From the cell containing the given text, extract its center point as [X, Y] coordinate. 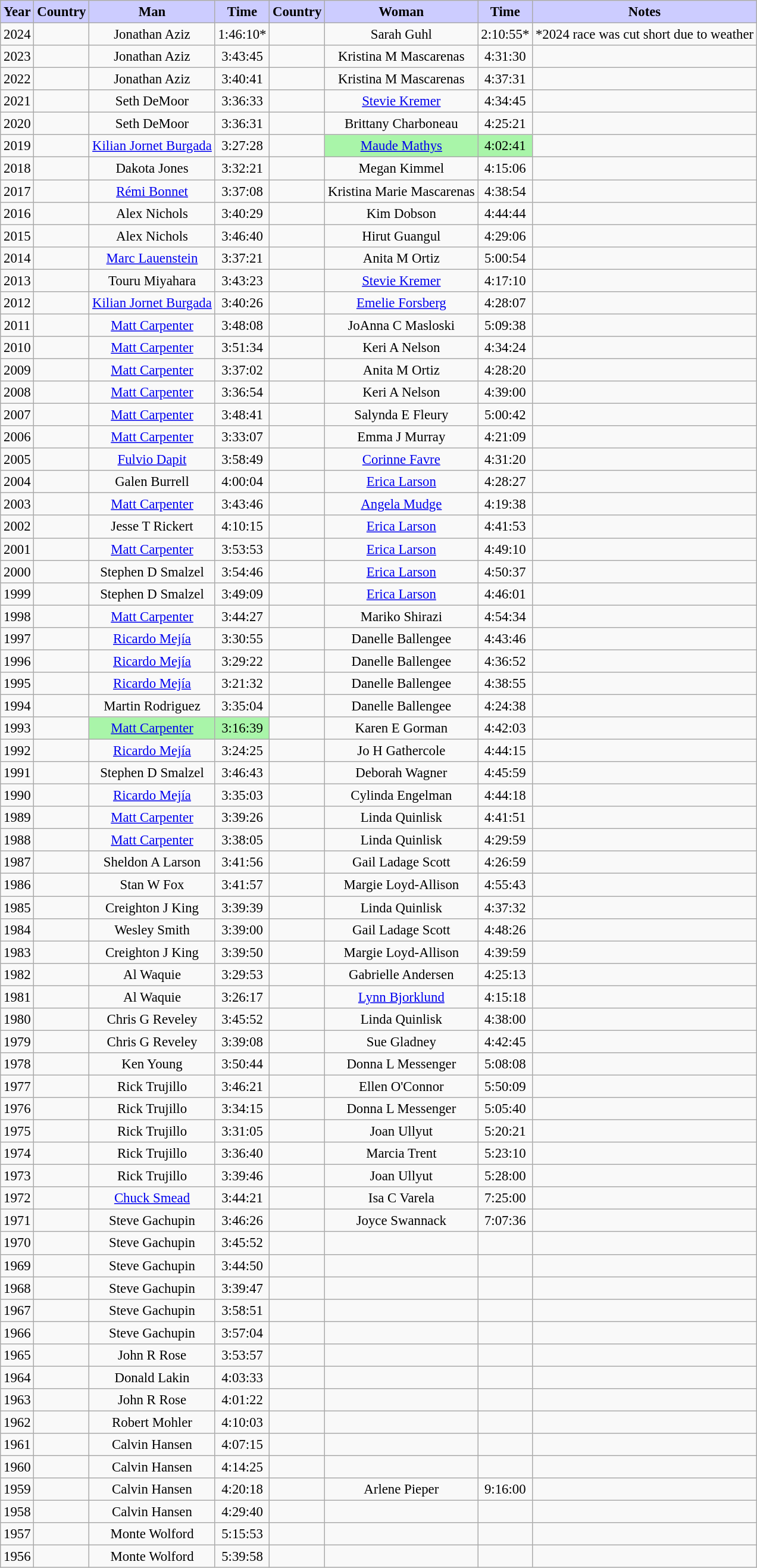
Emelie Forsberg [401, 303]
4:25:13 [505, 974]
1989 [17, 818]
3:34:15 [242, 1109]
5:39:58 [242, 1557]
Sheldon A Larson [152, 863]
3:39:50 [242, 952]
3:37:02 [242, 370]
1982 [17, 974]
4:39:00 [505, 392]
3:33:07 [242, 437]
*2024 race was cut short due to weather [645, 35]
4:17:10 [505, 280]
3:36:33 [242, 101]
2001 [17, 549]
3:31:05 [242, 1131]
3:29:22 [242, 661]
2008 [17, 392]
4:36:52 [505, 661]
3:35:04 [242, 706]
4:37:32 [505, 908]
3:43:45 [242, 57]
5:23:10 [505, 1154]
2007 [17, 415]
2010 [17, 348]
Woman [401, 12]
4:28:27 [505, 482]
1957 [17, 1534]
3:36:40 [242, 1154]
4:29:59 [505, 840]
3:44:27 [242, 616]
2005 [17, 460]
1959 [17, 1489]
Cylinda Engelman [401, 796]
3:40:29 [242, 213]
2012 [17, 303]
Martin Rodriguez [152, 706]
3:16:39 [242, 728]
Sue Gladney [401, 1042]
4:41:53 [505, 527]
1983 [17, 952]
1974 [17, 1154]
Fulvio Dapit [152, 460]
3:58:51 [242, 1310]
4:38:55 [505, 684]
2023 [17, 57]
4:01:22 [242, 1400]
4:15:06 [505, 169]
Jesse T Rickert [152, 527]
1998 [17, 616]
7:25:00 [505, 1198]
Gabrielle Andersen [401, 974]
2000 [17, 572]
5:00:54 [505, 258]
JoAnna C Masloski [401, 325]
Robert Mohler [152, 1422]
4:21:09 [505, 437]
3:35:03 [242, 796]
1973 [17, 1176]
3:48:41 [242, 415]
1963 [17, 1400]
4:44:44 [505, 213]
3:46:43 [242, 773]
Kristina Marie Mascarenas [401, 191]
4:20:18 [242, 1489]
4:10:03 [242, 1422]
3:36:54 [242, 392]
2002 [17, 527]
9:16:00 [505, 1489]
3:58:49 [242, 460]
4:26:59 [505, 863]
Angela Mudge [401, 504]
4:28:20 [505, 370]
1:46:10* [242, 35]
4:41:51 [505, 818]
3:44:21 [242, 1198]
3:40:26 [242, 303]
Maude Mathys [401, 146]
4:07:15 [242, 1445]
3:39:47 [242, 1288]
3:53:53 [242, 549]
3:38:05 [242, 840]
1975 [17, 1131]
3:54:46 [242, 572]
3:48:08 [242, 325]
Brittany Charboneau [401, 124]
4:03:33 [242, 1377]
Donald Lakin [152, 1377]
3:39:00 [242, 930]
3:46:40 [242, 236]
1987 [17, 863]
4:45:59 [505, 773]
3:50:44 [242, 1064]
5:20:21 [505, 1131]
1995 [17, 684]
Arlene Pieper [401, 1489]
4:10:15 [242, 527]
Wesley Smith [152, 930]
1988 [17, 840]
2009 [17, 370]
1971 [17, 1221]
1976 [17, 1109]
3:46:21 [242, 1086]
1956 [17, 1557]
3:53:57 [242, 1355]
3:30:55 [242, 639]
1977 [17, 1086]
1958 [17, 1512]
4:00:04 [242, 482]
4:34:24 [505, 348]
Marcia Trent [401, 1154]
3:29:53 [242, 974]
4:14:25 [242, 1467]
3:32:21 [242, 169]
1978 [17, 1064]
Chuck Smead [152, 1198]
3:21:32 [242, 684]
1960 [17, 1467]
1980 [17, 1020]
3:43:46 [242, 504]
1997 [17, 639]
Hirut Guangul [401, 236]
3:39:26 [242, 818]
3:39:46 [242, 1176]
4:02:41 [505, 146]
4:29:40 [242, 1512]
4:39:59 [505, 952]
5:50:09 [505, 1086]
Stan W Fox [152, 885]
Year [17, 12]
5:09:38 [505, 325]
Emma J Murray [401, 437]
2014 [17, 258]
Karen E Gorman [401, 728]
3:43:23 [242, 280]
4:28:07 [505, 303]
1961 [17, 1445]
Corinne Favre [401, 460]
1969 [17, 1265]
Ken Young [152, 1064]
1962 [17, 1422]
Mariko Shirazi [401, 616]
Man [152, 12]
3:49:09 [242, 594]
4:46:01 [505, 594]
1970 [17, 1243]
4:31:20 [505, 460]
4:44:15 [505, 751]
2004 [17, 482]
4:50:37 [505, 572]
4:54:34 [505, 616]
2019 [17, 146]
3:57:04 [242, 1333]
4:34:45 [505, 101]
2020 [17, 124]
2:10:55* [505, 35]
1984 [17, 930]
4:44:18 [505, 796]
4:19:38 [505, 504]
1999 [17, 594]
Touru Miyahara [152, 280]
3:44:50 [242, 1265]
3:51:34 [242, 348]
Kim Dobson [401, 213]
5:15:53 [242, 1534]
1979 [17, 1042]
4:24:38 [505, 706]
2013 [17, 280]
Dakota Jones [152, 169]
1996 [17, 661]
Lynn Bjorklund [401, 997]
5:00:42 [505, 415]
5:08:08 [505, 1064]
4:55:43 [505, 885]
1968 [17, 1288]
4:42:45 [505, 1042]
2022 [17, 79]
3:37:21 [242, 258]
2011 [17, 325]
2006 [17, 437]
4:49:10 [505, 549]
Galen Burrell [152, 482]
1967 [17, 1310]
4:25:21 [505, 124]
2015 [17, 236]
3:41:57 [242, 885]
1972 [17, 1198]
4:43:46 [505, 639]
1965 [17, 1355]
Joyce Swannack [401, 1221]
3:37:08 [242, 191]
2024 [17, 35]
Megan Kimmel [401, 169]
1966 [17, 1333]
4:29:06 [505, 236]
5:28:00 [505, 1176]
1991 [17, 773]
3:39:39 [242, 908]
Jo H Gathercole [401, 751]
7:07:36 [505, 1221]
1992 [17, 751]
Salynda E Fleury [401, 415]
Ellen O'Connor [401, 1086]
3:41:56 [242, 863]
Deborah Wagner [401, 773]
1981 [17, 997]
4:31:30 [505, 57]
3:26:17 [242, 997]
2017 [17, 191]
4:38:54 [505, 191]
3:27:28 [242, 146]
3:24:25 [242, 751]
4:42:03 [505, 728]
Rémi Bonnet [152, 191]
1986 [17, 885]
3:40:41 [242, 79]
Sarah Guhl [401, 35]
3:46:26 [242, 1221]
2016 [17, 213]
1964 [17, 1377]
3:39:08 [242, 1042]
4:48:26 [505, 930]
Isa C Varela [401, 1198]
1990 [17, 796]
1985 [17, 908]
Notes [645, 12]
2021 [17, 101]
Marc Lauenstein [152, 258]
1994 [17, 706]
2018 [17, 169]
4:38:00 [505, 1020]
4:15:18 [505, 997]
1993 [17, 728]
4:37:31 [505, 79]
3:36:31 [242, 124]
2003 [17, 504]
5:05:40 [505, 1109]
